Search for the cell housing the specified text and yield its (X, Y) center coordinate. 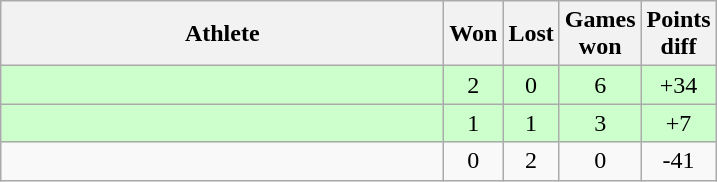
+34 (678, 85)
3 (600, 123)
6 (600, 85)
Pointsdiff (678, 34)
+7 (678, 123)
-41 (678, 161)
Lost (531, 34)
Athlete (222, 34)
Won (474, 34)
Gameswon (600, 34)
